Provide the [X, Y] coordinate of the cell's center where the given text is located.  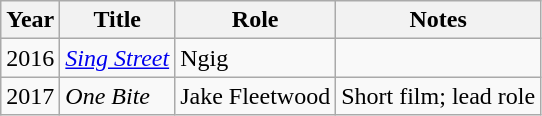
Role [256, 20]
Short film; lead role [438, 96]
Ngig [256, 58]
2017 [30, 96]
One Bite [118, 96]
Year [30, 20]
2016 [30, 58]
Title [118, 20]
Notes [438, 20]
Jake Fleetwood [256, 96]
Sing Street [118, 58]
